Determine the (x, y) coordinate at the center of the cell enclosing the given text.  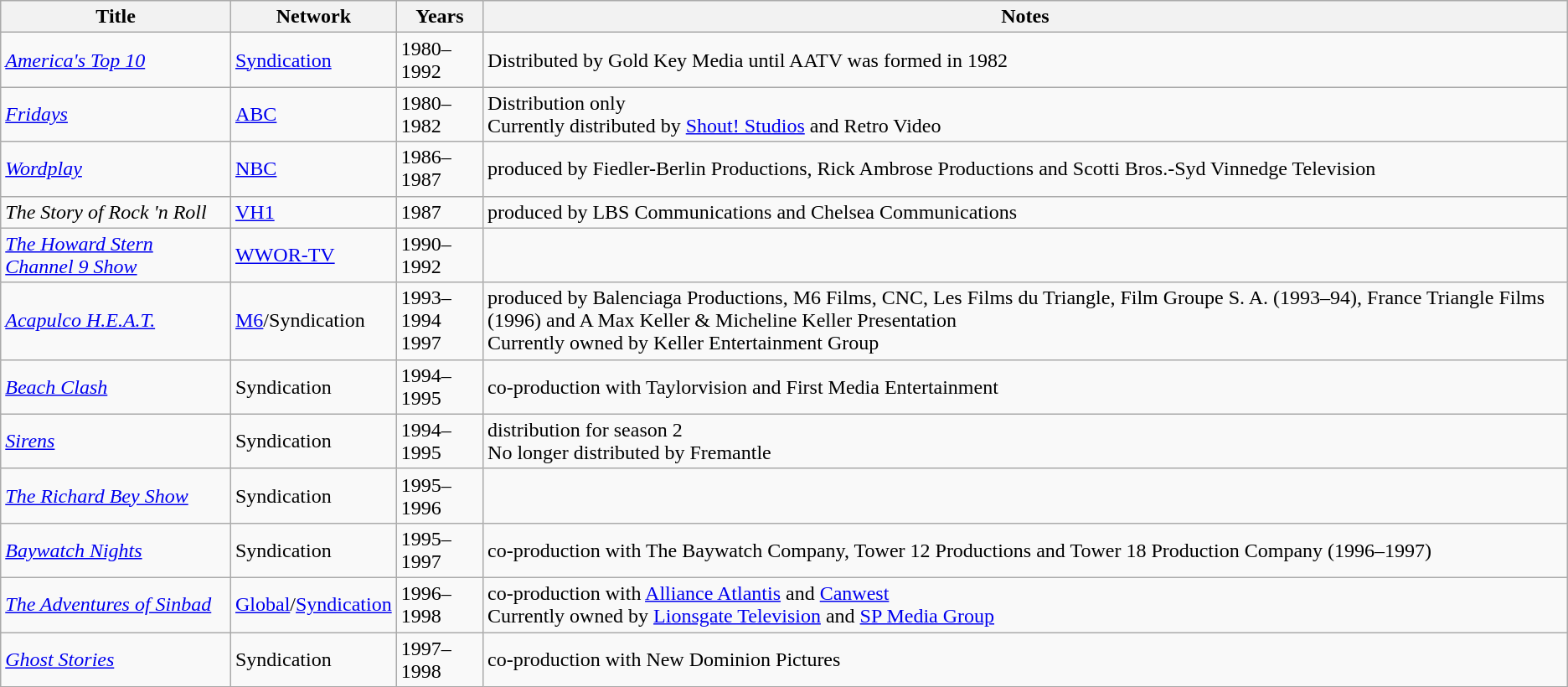
1995–1997 (439, 550)
Acapulco H.E.A.T. (116, 321)
Global/Syndication (313, 605)
Distribution onlyCurrently distributed by Shout! Studios and Retro Video (1025, 114)
Years (439, 17)
Ghost Stories (116, 659)
co-production with Alliance Atlantis and CanwestCurrently owned by Lionsgate Television and SP Media Group (1025, 605)
Title (116, 17)
Fridays (116, 114)
co-production with Taylorvision and First Media Entertainment (1025, 387)
Distributed by Gold Key Media until AATV was formed in 1982 (1025, 60)
Beach Clash (116, 387)
The Adventures of Sinbad (116, 605)
NBC (313, 169)
1993–19941997 (439, 321)
Wordplay (116, 169)
co-production with New Dominion Pictures (1025, 659)
produced by LBS Communications and Chelsea Communications (1025, 212)
America's Top 10 (116, 60)
Baywatch Nights (116, 550)
distribution for season 2No longer distributed by Fremantle (1025, 441)
1987 (439, 212)
1986–1987 (439, 169)
Notes (1025, 17)
The Richard Bey Show (116, 496)
ABC (313, 114)
1980–1992 (439, 60)
1997–1998 (439, 659)
1990–1992 (439, 255)
The Howard Stern Channel 9 Show (116, 255)
1996–1998 (439, 605)
Network (313, 17)
WWOR-TV (313, 255)
produced by Fiedler-Berlin Productions, Rick Ambrose Productions and Scotti Bros.-Syd Vinnedge Television (1025, 169)
co-production with The Baywatch Company, Tower 12 Productions and Tower 18 Production Company (1996–1997) (1025, 550)
Sirens (116, 441)
VH1 (313, 212)
1995–1996 (439, 496)
The Story of Rock 'n Roll (116, 212)
1980–1982 (439, 114)
M6/Syndication (313, 321)
